Extract the [x, y] coordinate from the center of the cell holding the provided text.  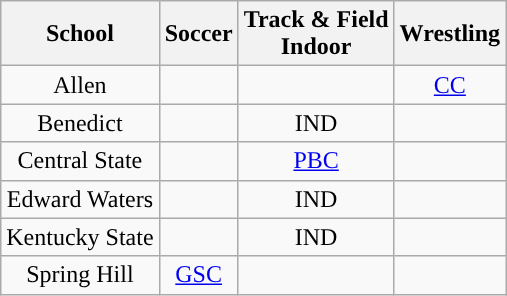
PBC [316, 161]
Kentucky State [80, 237]
School [80, 34]
Central State [80, 161]
Allen [80, 85]
Edward Waters [80, 199]
CC [450, 85]
GSC [198, 275]
Spring Hill [80, 275]
Benedict [80, 123]
Soccer [198, 34]
Track & FieldIndoor [316, 34]
Wrestling [450, 34]
